Detect which cell encompasses the target text, then output its [x, y] center coordinate. 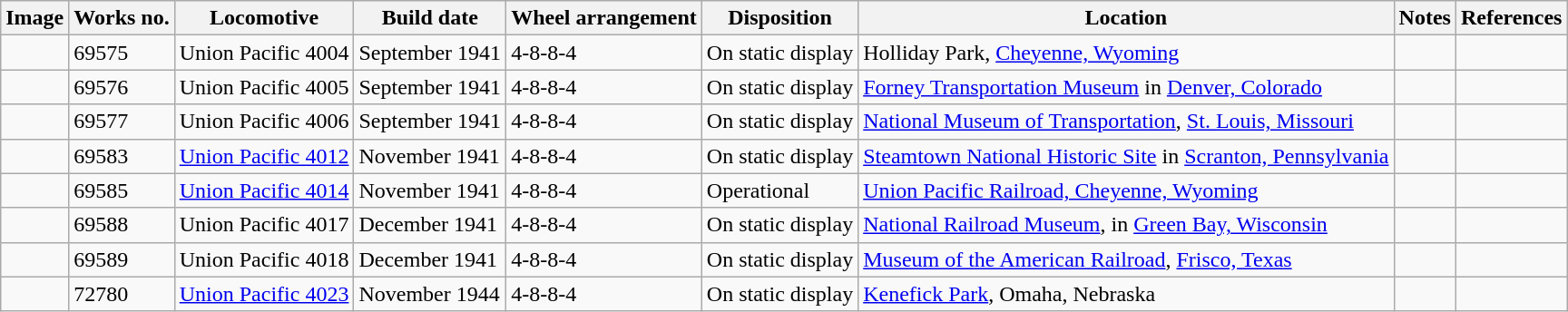
Build date [430, 18]
Operational [779, 190]
Disposition [779, 18]
Location [1126, 18]
Union Pacific 4017 [264, 225]
Union Pacific 4012 [264, 156]
Kenefick Park, Omaha, Nebraska [1126, 294]
69589 [122, 259]
Union Pacific Railroad, Cheyenne, Wyoming [1126, 190]
69576 [122, 87]
69575 [122, 53]
Holliday Park, Cheyenne, Wyoming [1126, 53]
Union Pacific 4006 [264, 122]
Wheel arrangement [604, 18]
69588 [122, 225]
Union Pacific 4004 [264, 53]
Union Pacific 4014 [264, 190]
Union Pacific 4023 [264, 294]
Museum of the American Railroad, Frisco, Texas [1126, 259]
69577 [122, 122]
69585 [122, 190]
Union Pacific 4005 [264, 87]
National Railroad Museum, in Green Bay, Wisconsin [1126, 225]
Union Pacific 4018 [264, 259]
72780 [122, 294]
69583 [122, 156]
References [1512, 18]
Steamtown National Historic Site in Scranton, Pennsylvania [1126, 156]
Image [34, 18]
November 1944 [430, 294]
Forney Transportation Museum in Denver, Colorado [1126, 87]
Notes [1425, 18]
Locomotive [264, 18]
Works no. [122, 18]
National Museum of Transportation, St. Louis, Missouri [1126, 122]
